Detect which cell encompasses the target text, then output its (X, Y) center coordinate. 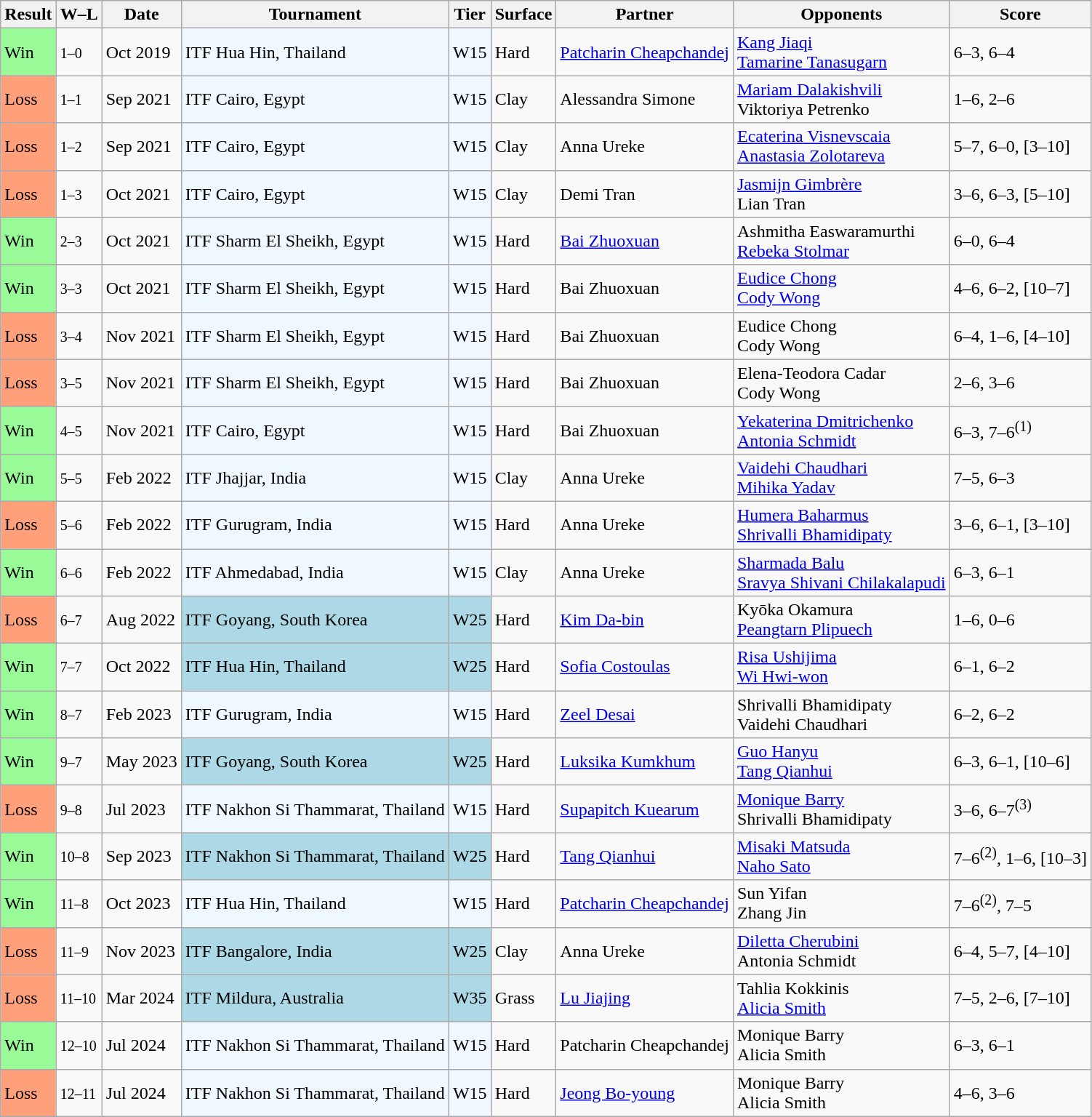
Kim Da-bin (645, 620)
Aug 2022 (141, 620)
Jasmijn Gimbrère Lian Tran (841, 193)
ITF Ahmedabad, India (315, 572)
5–6 (79, 525)
3–5 (79, 383)
11–8 (79, 903)
Monique Barry Shrivalli Bhamidipaty (841, 809)
Opponents (841, 15)
7–5, 2–6, [7–10] (1020, 998)
Jeong Bo-young (645, 1092)
3–6, 6–3, [5–10] (1020, 193)
6–1, 6–2 (1020, 668)
Date (141, 15)
Demi Tran (645, 193)
Humera Baharmus Shrivalli Bhamidipaty (841, 525)
3–3 (79, 288)
ITF Bangalore, India (315, 951)
1–6, 0–6 (1020, 620)
11–9 (79, 951)
Supapitch Kuearum (645, 809)
1–0 (79, 52)
Tournament (315, 15)
Kyōka Okamura Peangtarn Plipuech (841, 620)
Luksika Kumkhum (645, 762)
Guo Hanyu Tang Qianhui (841, 762)
4–6, 3–6 (1020, 1092)
ITF Jhajjar, India (315, 477)
6–0, 6–4 (1020, 241)
Elena-Teodora Cadar Cody Wong (841, 383)
10–8 (79, 857)
4–6, 6–2, [10–7] (1020, 288)
Zeel Desai (645, 714)
Oct 2023 (141, 903)
Diletta Cherubini Antonia Schmidt (841, 951)
Kang Jiaqi Tamarine Tanasugarn (841, 52)
W–L (79, 15)
Risa Ushijima Wi Hwi-won (841, 668)
Feb 2023 (141, 714)
12–11 (79, 1092)
6–3, 6–1, [10–6] (1020, 762)
2–6, 3–6 (1020, 383)
Yekaterina Dmitrichenko Antonia Schmidt (841, 431)
8–7 (79, 714)
6–3, 6–4 (1020, 52)
3–6, 6–7(3) (1020, 809)
1–1 (79, 99)
Mar 2024 (141, 998)
1–3 (79, 193)
Grass (523, 998)
Tang Qianhui (645, 857)
6–7 (79, 620)
Score (1020, 15)
ITF Mildura, Australia (315, 998)
1–6, 2–6 (1020, 99)
Oct 2019 (141, 52)
9–7 (79, 762)
2–3 (79, 241)
Result (28, 15)
Lu Jiajing (645, 998)
6–2, 6–2 (1020, 714)
3–4 (79, 336)
W35 (470, 998)
1–2 (79, 147)
Shrivalli Bhamidipaty Vaidehi Chaudhari (841, 714)
Surface (523, 15)
Jul 2023 (141, 809)
Sofia Costoulas (645, 668)
3–6, 6–1, [3–10] (1020, 525)
Misaki Matsuda Naho Sato (841, 857)
4–5 (79, 431)
11–10 (79, 998)
7–7 (79, 668)
Mariam Dalakishvili Viktoriya Petrenko (841, 99)
Nov 2023 (141, 951)
5–5 (79, 477)
May 2023 (141, 762)
6–3, 7–6(1) (1020, 431)
5–7, 6–0, [3–10] (1020, 147)
Vaidehi Chaudhari Mihika Yadav (841, 477)
6–4, 5–7, [4–10] (1020, 951)
Sharmada Balu Sravya Shivani Chilakalapudi (841, 572)
Ashmitha Easwaramurthi Rebeka Stolmar (841, 241)
12–10 (79, 1046)
Sun Yifan Zhang Jin (841, 903)
6–6 (79, 572)
7–6(2), 1–6, [10–3] (1020, 857)
6–4, 1–6, [4–10] (1020, 336)
Alessandra Simone (645, 99)
9–8 (79, 809)
Oct 2022 (141, 668)
Partner (645, 15)
Tahlia Kokkinis Alicia Smith (841, 998)
Ecaterina Visnevscaia Anastasia Zolotareva (841, 147)
7–5, 6–3 (1020, 477)
7–6(2), 7–5 (1020, 903)
Tier (470, 15)
Sep 2023 (141, 857)
